Scan for the cell matching the given text and deliver its (X, Y) coordinate at center. 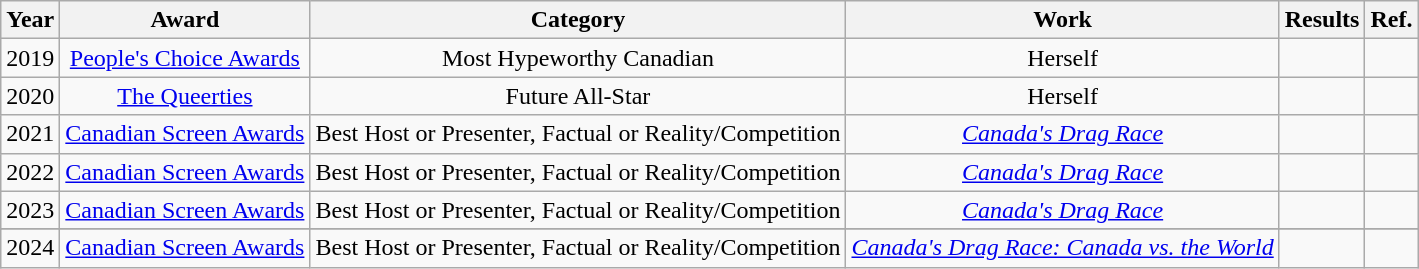
Most Hypeworthy Canadian (578, 58)
People's Choice Awards (185, 58)
2022 (30, 172)
Results (1322, 20)
2024 (30, 248)
Canada's Drag Race: Canada vs. the World (1062, 248)
Ref. (1392, 20)
Work (1062, 20)
2021 (30, 134)
Award (185, 20)
The Queerties (185, 96)
2023 (30, 210)
Year (30, 20)
2020 (30, 96)
Category (578, 20)
Future All-Star (578, 96)
2019 (30, 58)
